Return the (x, y) coordinate for the center point of the cell that contains the specified text.  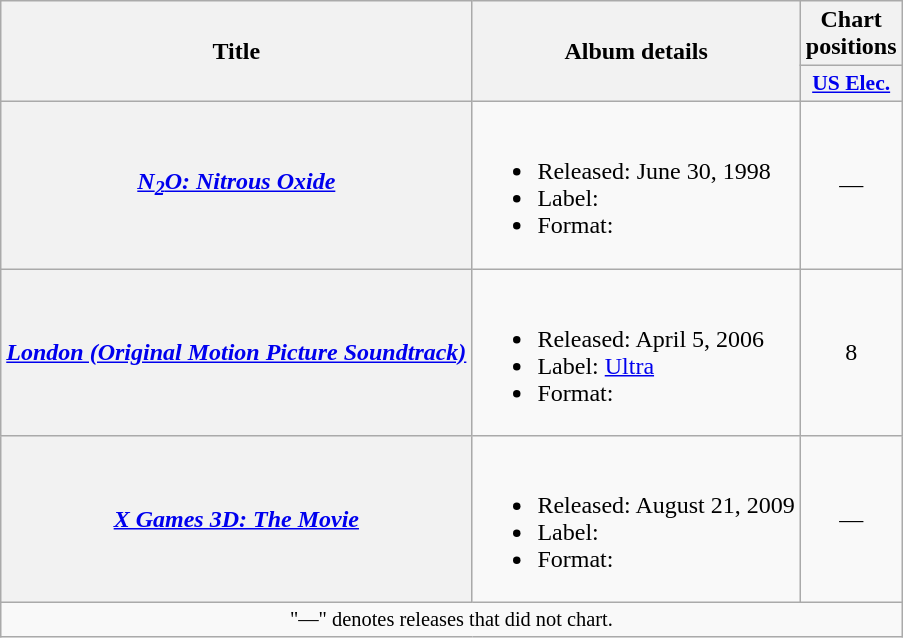
US Elec. (851, 84)
X Games 3D: The Movie (236, 520)
Released: April 5, 2006Label: UltraFormat: (636, 352)
Title (236, 52)
Chart positions (851, 34)
N2O: Nitrous Oxide (236, 184)
Released: August 21, 2009Label:Format: (636, 520)
"—" denotes releases that did not chart. (452, 620)
8 (851, 352)
Released: June 30, 1998Label:Format: (636, 184)
London (Original Motion Picture Soundtrack) (236, 352)
Album details (636, 52)
